Identify which cell holds the provided text, then report its [x, y] central coordinate. 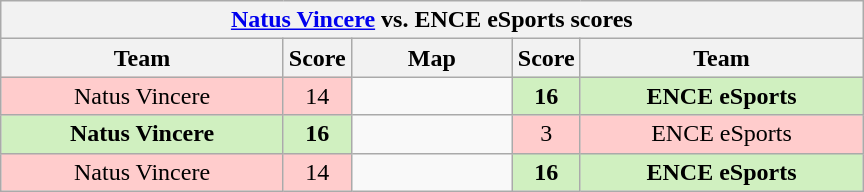
3 [546, 134]
Map [432, 58]
Natus Vincere vs. ENCE eSports scores [432, 20]
